Output the [x, y] coordinate of the center of the cell containing the given text.  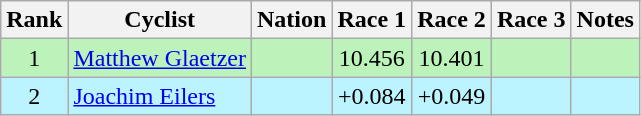
Race 1 [372, 20]
10.456 [372, 58]
Cyclist [160, 20]
Nation [292, 20]
+0.084 [372, 96]
Joachim Eilers [160, 96]
Rank [34, 20]
Race 2 [452, 20]
10.401 [452, 58]
+0.049 [452, 96]
2 [34, 96]
Matthew Glaetzer [160, 58]
Race 3 [531, 20]
Notes [605, 20]
1 [34, 58]
